Detect which cell encompasses the target text, then output its (x, y) center coordinate. 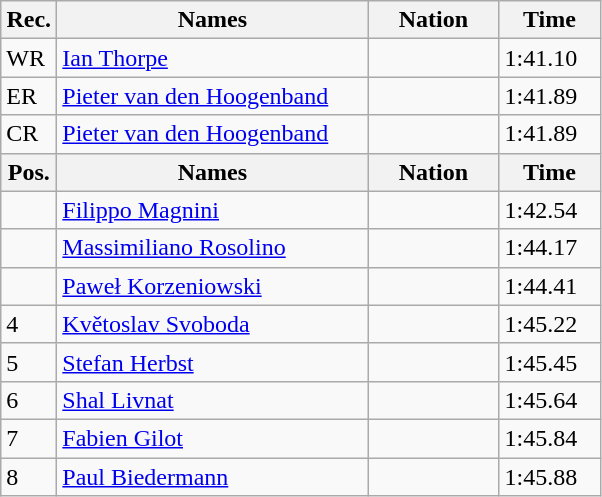
1:45.45 (550, 362)
8 (29, 477)
5 (29, 362)
1:45.64 (550, 400)
Shal Livnat (212, 400)
CR (29, 134)
Fabien Gilot (212, 438)
Ian Thorpe (212, 58)
Paweł Korzeniowski (212, 286)
1:44.17 (550, 248)
1:45.84 (550, 438)
ER (29, 96)
Filippo Magnini (212, 210)
4 (29, 324)
Massimiliano Rosolino (212, 248)
Pos. (29, 172)
1:42.54 (550, 210)
WR (29, 58)
6 (29, 400)
Paul Biedermann (212, 477)
1:44.41 (550, 286)
1:45.88 (550, 477)
Stefan Herbst (212, 362)
1:41.10 (550, 58)
7 (29, 438)
1:45.22 (550, 324)
Květoslav Svoboda (212, 324)
Rec. (29, 20)
